Determine the [x, y] coordinate at the center of the cell enclosing the given text.  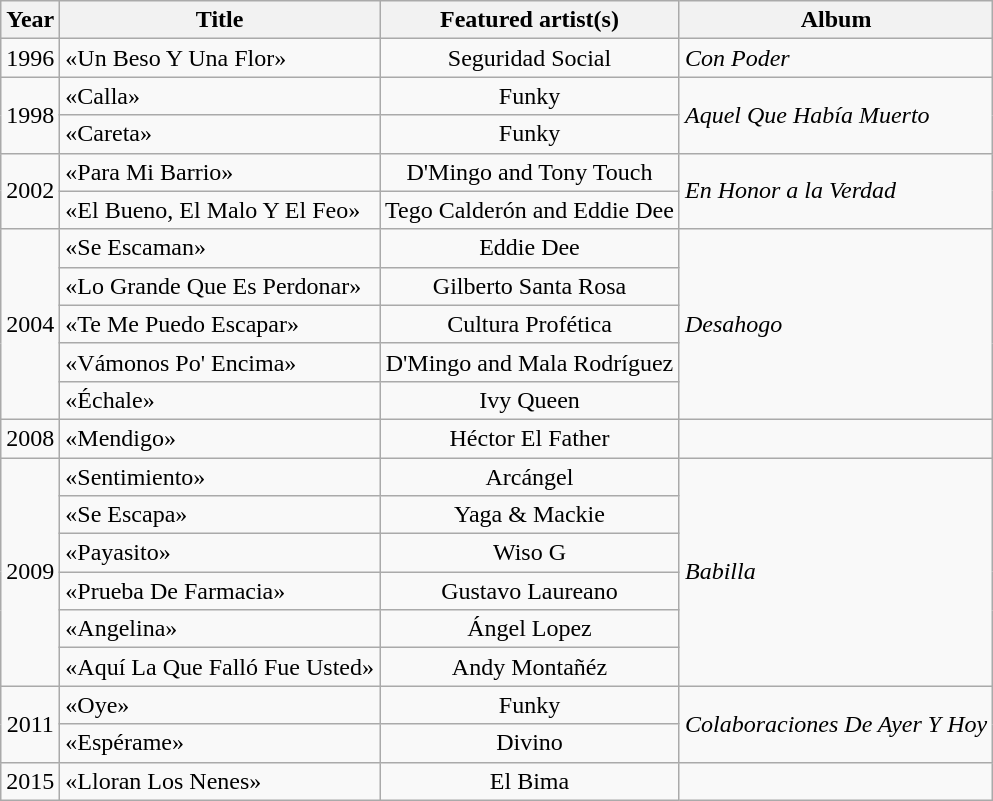
«Sentimiento» [220, 477]
«Para Mi Barrio» [220, 172]
Andy Montañéz [530, 667]
D'Mingo and Tony Touch [530, 172]
«Lloran Los Nenes» [220, 781]
Divino [530, 743]
2011 [30, 724]
2009 [30, 572]
Seguridad Social [530, 58]
Ángel Lopez [530, 629]
«Angelina» [220, 629]
Eddie Dee [530, 248]
Babilla [836, 572]
1996 [30, 58]
Wiso G [530, 553]
Year [30, 20]
«Espérame» [220, 743]
Album [836, 20]
«Se Escapa» [220, 515]
Con Poder [836, 58]
2002 [30, 191]
Gustavo Laureano [530, 591]
2008 [30, 438]
«Échale» [220, 400]
«Se Escaman» [220, 248]
«Un Beso Y Una Flor» [220, 58]
«Payasito» [220, 553]
1998 [30, 115]
«El Bueno, El Malo Y El Feo» [220, 210]
Gilberto Santa Rosa [530, 286]
El Bima [530, 781]
«Prueba De Farmacia» [220, 591]
Tego Calderón and Eddie Dee [530, 210]
Featured artist(s) [530, 20]
Aquel Que Había Muerto [836, 115]
Cultura Profética [530, 324]
«Mendigo» [220, 438]
Arcángel [530, 477]
Title [220, 20]
D'Mingo and Mala Rodríguez [530, 362]
«Careta» [220, 134]
«Lo Grande Que Es Perdonar» [220, 286]
«Vámonos Po' Encima» [220, 362]
2004 [30, 324]
2015 [30, 781]
Colaboraciones De Ayer Y Hoy [836, 724]
Ivy Queen [530, 400]
Yaga & Mackie [530, 515]
Héctor El Father [530, 438]
«Calla» [220, 96]
«Te Me Puedo Escapar» [220, 324]
«Aquí La Que Falló Fue Usted» [220, 667]
«Oye» [220, 705]
En Honor a la Verdad [836, 191]
Desahogo [836, 324]
